Capture the cell that displays the provided text and extract its (X, Y) central coordinate. 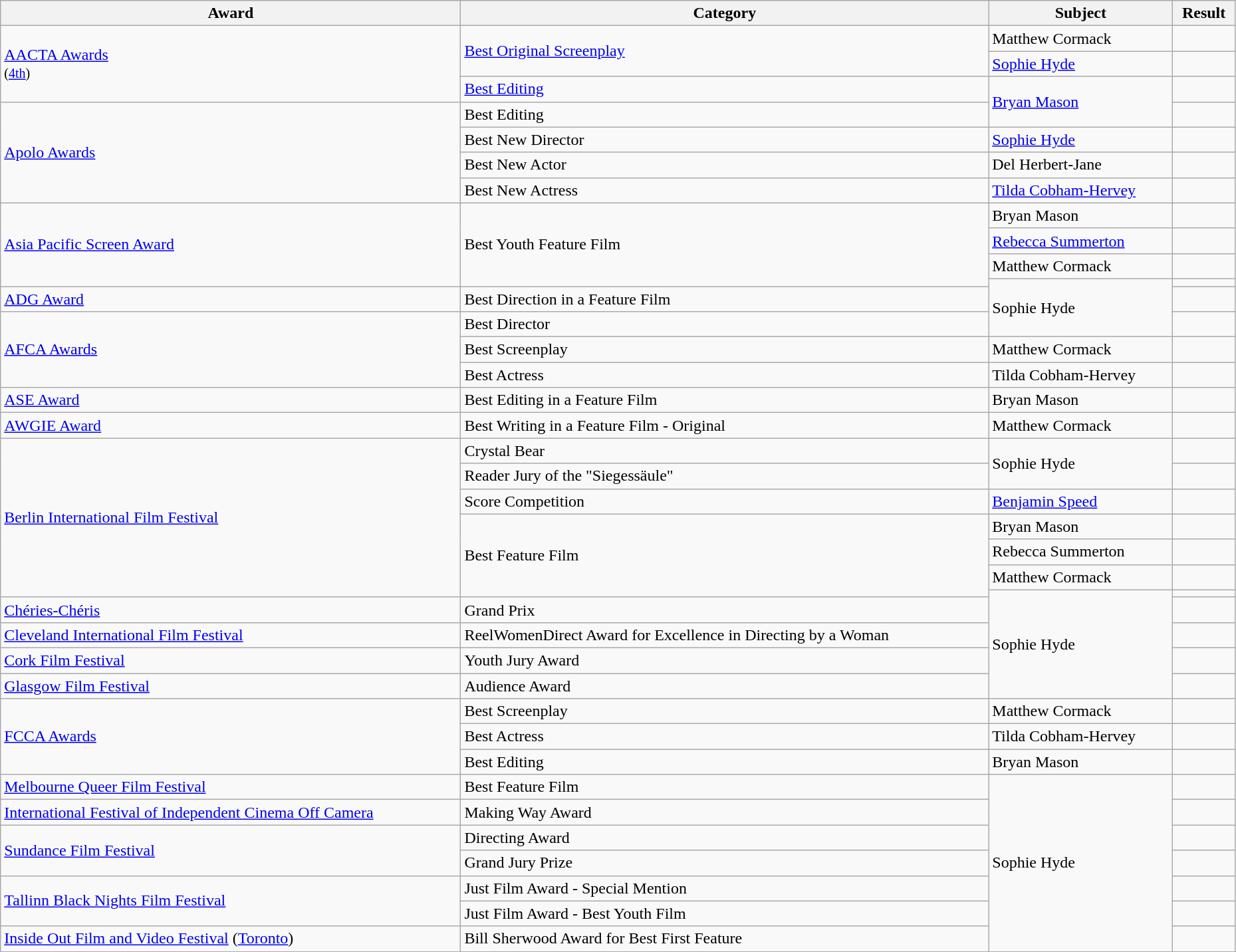
Best Youth Feature Film (725, 245)
Best Editing in a Feature Film (725, 400)
Berlin International Film Festival (231, 517)
ADG Award (231, 298)
Apolo Awards (231, 152)
Asia Pacific Screen Award (231, 245)
Audience Award (725, 685)
Best Direction in a Feature Film (725, 298)
Category (725, 13)
Grand Jury Prize (725, 863)
ReelWomenDirect Award for Excellence in Directing by a Woman (725, 635)
AACTA Awards(4th) (231, 64)
Result (1203, 13)
Sundance Film Festival (231, 850)
Tallinn Black Nights Film Festival (231, 901)
ASE Award (231, 400)
Bill Sherwood Award for Best First Feature (725, 939)
Benjamin Speed (1081, 501)
AFCA Awards (231, 350)
Directing Award (725, 838)
AWGIE Award (231, 425)
Melbourne Queer Film Festival (231, 787)
Subject (1081, 13)
Score Competition (725, 501)
Inside Out Film and Video Festival (Toronto) (231, 939)
Chéries-Chéris (231, 610)
Cork Film Festival (231, 660)
Crystal Bear (725, 451)
Just Film Award - Best Youth Film (725, 913)
Cleveland International Film Festival (231, 635)
Reader Jury of the "Siegessäule" (725, 476)
Best Writing in a Feature Film - Original (725, 425)
Del Herbert-Jane (1081, 165)
Best Original Screenplay (725, 51)
Glasgow Film Festival (231, 685)
Making Way Award (725, 812)
Best New Director (725, 140)
Best New Actor (725, 165)
Just Film Award - Special Mention (725, 888)
Grand Prix (725, 610)
Award (231, 13)
Best New Actress (725, 190)
International Festival of Independent Cinema Off Camera (231, 812)
Youth Jury Award (725, 660)
FCCA Awards (231, 737)
Best Director (725, 324)
